From the cell containing the given text, extract its center point as [x, y] coordinate. 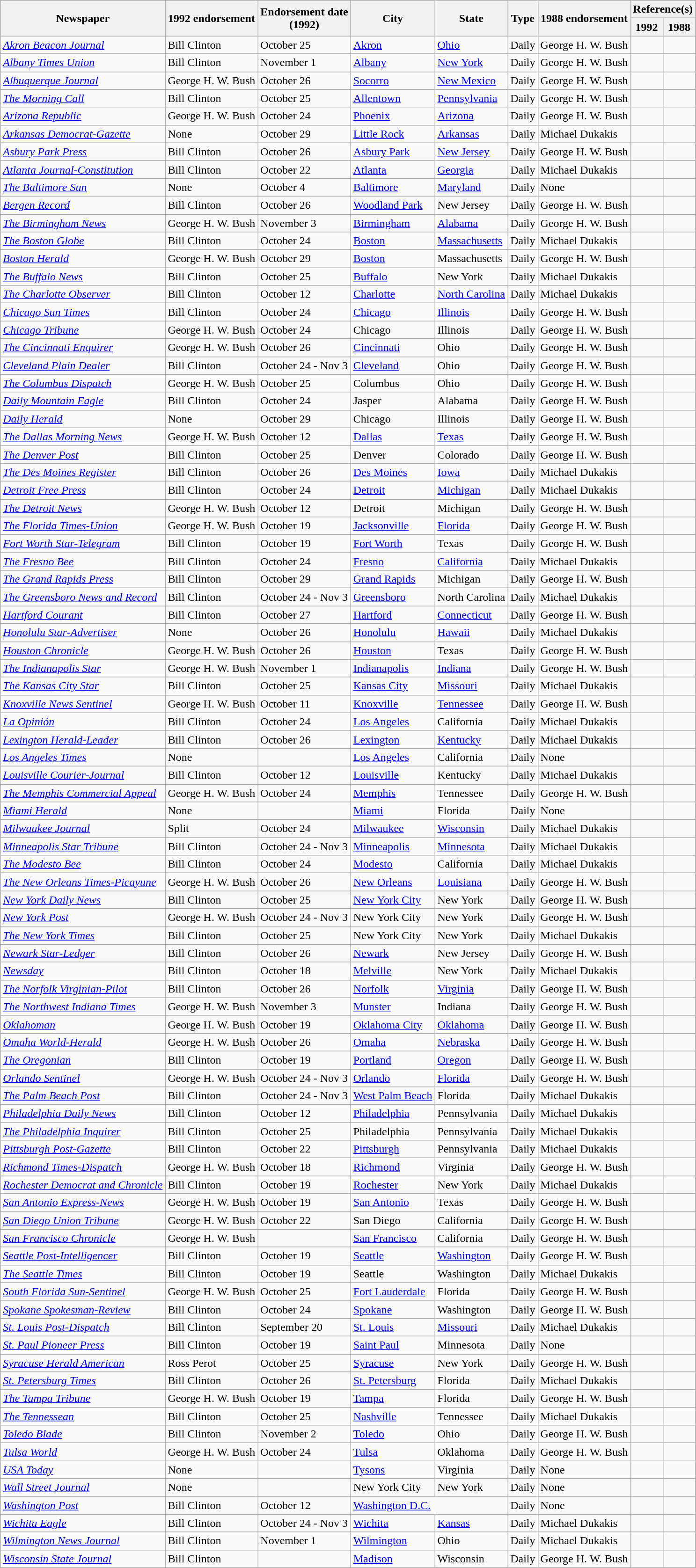
Arkansas [471, 134]
Jacksonville [393, 526]
Portland [393, 1060]
Memphis [393, 793]
Knoxville News Sentinel [83, 704]
New York Daily News [83, 900]
The Northwest Indiana Times [83, 1006]
The Cincinnati Enquirer [83, 348]
Asbury Park [393, 152]
Wall Street Journal [83, 1488]
The Tampa Tribune [83, 1399]
The Oregonian [83, 1060]
Wichita [393, 1523]
Cleveland [393, 365]
Philadelphia Daily News [83, 1114]
Norfolk [393, 989]
Rochester Democrat and Chronicle [83, 1185]
Milwaukee Journal [83, 829]
1988 [679, 27]
Houston Chronicle [83, 650]
The Tennessean [83, 1416]
Hawaii [471, 633]
Munster [393, 1006]
1992 endorsement [212, 18]
Albany Times Union [83, 63]
The Morning Call [83, 98]
September 20 [304, 1327]
Syracuse [393, 1363]
The Des Moines Register [83, 472]
Split [212, 829]
Columbus [393, 383]
St. Louis [393, 1327]
Jasper [393, 401]
Ross Perot [212, 1363]
The Philadelphia Inquirer [83, 1131]
Fort Worth [393, 544]
October 4 [304, 187]
San Antonio [393, 1203]
Hartford Courant [83, 615]
The Denver Post [83, 454]
City [393, 18]
Modesto [393, 864]
The Greensboro News and Record [83, 597]
Kansas City [393, 686]
South Florida Sun-Sentinel [83, 1291]
Nebraska [471, 1042]
Connecticut [471, 615]
Miami [393, 811]
Woodland Park [393, 205]
Charlotte [393, 294]
Spokane Spokesman-Review [83, 1309]
Tulsa [393, 1452]
November 2 [304, 1434]
State [471, 18]
Oklahoman [83, 1024]
Milwaukee [393, 829]
Type [523, 18]
Saint Paul [393, 1345]
Nashville [393, 1416]
Lexington [393, 739]
Fort Lauderdale [393, 1291]
The Baltimore Sun [83, 187]
The Florida Times-Union [83, 526]
Socorro [393, 80]
The Palm Beach Post [83, 1096]
The Detroit News [83, 508]
Cincinnati [393, 348]
The Memphis Commercial Appeal [83, 793]
Syracuse Herald American [83, 1363]
Wichita Eagle [83, 1523]
Arkansas Democrat-Gazette [83, 134]
Tulsa World [83, 1452]
Kansas [471, 1523]
October 11 [304, 704]
Cleveland Plain Dealer [83, 365]
Fort Worth Star-Telegram [83, 544]
Washington D.C. [429, 1505]
Newsday [83, 971]
Newark Star-Ledger [83, 953]
Richmond Times-Dispatch [83, 1167]
Wisconsin State Journal [83, 1559]
Newark [393, 953]
Pittsburgh [393, 1149]
Wilmington News Journal [83, 1541]
The Columbus Dispatch [83, 383]
Bergen Record [83, 205]
The Indianapolis Star [83, 668]
Baltimore [393, 187]
Georgia [471, 169]
Honolulu Star-Advertiser [83, 633]
Des Moines [393, 472]
Louisville [393, 775]
Phoenix [393, 116]
Minneapolis [393, 846]
Maryland [471, 187]
St. Louis Post-Dispatch [83, 1327]
Madison [393, 1559]
The Birmingham News [83, 223]
St. Petersburg Times [83, 1381]
Allentown [393, 98]
1988 endorsement [584, 18]
Albuquerque Journal [83, 80]
Daily Mountain Eagle [83, 401]
Indianapolis [393, 668]
Los Angeles Times [83, 757]
Miami Herald [83, 811]
New York Post [83, 918]
The Modesto Bee [83, 864]
Albany [393, 63]
Atlanta Journal-Constitution [83, 169]
The Grand Rapids Press [83, 579]
Toledo Blade [83, 1434]
San Diego [393, 1220]
The New Orleans Times-Picayune [83, 882]
Washington Post [83, 1505]
Arizona [471, 116]
Iowa [471, 472]
Akron [393, 45]
Richmond [393, 1167]
Dallas [393, 437]
Omaha World-Herald [83, 1042]
Denver [393, 454]
Honolulu [393, 633]
October 27 [304, 615]
The Boston Globe [83, 241]
Detroit Free Press [83, 490]
Orlando [393, 1078]
Daily Herald [83, 419]
West Palm Beach [393, 1096]
The Kansas City Star [83, 686]
Hartford [393, 615]
The Norfolk Virginian-Pilot [83, 989]
Louisiana [471, 882]
New Mexico [471, 80]
Chicago Tribune [83, 330]
Little Rock [393, 134]
Oregon [471, 1060]
Oklahoma City [393, 1024]
Arizona Republic [83, 116]
San Francisco Chronicle [83, 1238]
La Opinión [83, 722]
Buffalo [393, 277]
New Orleans [393, 882]
St. Paul Pioneer Press [83, 1345]
Rochester [393, 1185]
Tampa [393, 1399]
Houston [393, 650]
Endorsement date(1992) [304, 18]
The Fresno Bee [83, 562]
San Antonio Express-News [83, 1203]
The New York Times [83, 935]
Boston Herald [83, 259]
Greensboro [393, 597]
USA Today [83, 1470]
Birmingham [393, 223]
Minneapolis Star Tribune [83, 846]
Newspaper [83, 18]
Knoxville [393, 704]
Chicago Sun Times [83, 312]
Melville [393, 971]
Wilmington [393, 1541]
Omaha [393, 1042]
Spokane [393, 1309]
Seattle Post-Intelligencer [83, 1256]
San Diego Union Tribune [83, 1220]
Akron Beacon Journal [83, 45]
Louisville Courier-Journal [83, 775]
Tysons [393, 1470]
Orlando Sentinel [83, 1078]
The Buffalo News [83, 277]
Atlanta [393, 169]
Pittsburgh Post-Gazette [83, 1149]
Reference(s) [663, 9]
1992 [647, 27]
Asbury Park Press [83, 152]
Lexington Herald-Leader [83, 739]
Fresno [393, 562]
St. Petersburg [393, 1381]
The Charlotte Observer [83, 294]
The Dallas Morning News [83, 437]
Toledo [393, 1434]
Colorado [471, 454]
The Seattle Times [83, 1274]
San Francisco [393, 1238]
Grand Rapids [393, 579]
